Determine the [X, Y] coordinate at the center of the cell enclosing the given text.  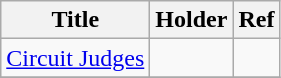
Title [76, 20]
Circuit Judges [76, 58]
Ref [256, 20]
Holder [192, 20]
